Find where the given text appears and provide that cell's center as (X, Y) coordinate. 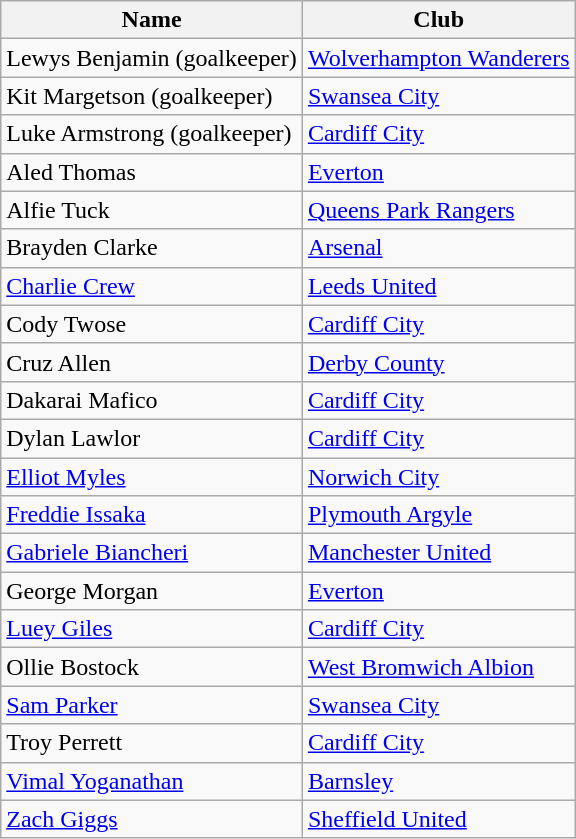
Arsenal (438, 248)
Zach Giggs (152, 819)
Alfie Tuck (152, 210)
Aled Thomas (152, 172)
West Bromwich Albion (438, 667)
Name (152, 20)
Luke Armstrong (goalkeeper) (152, 134)
Queens Park Rangers (438, 210)
Wolverhampton Wanderers (438, 58)
Club (438, 20)
Norwich City (438, 477)
Dakarai Mafico (152, 400)
Ollie Bostock (152, 667)
Leeds United (438, 286)
Freddie Issaka (152, 515)
Lewys Benjamin (goalkeeper) (152, 58)
Gabriele Biancheri (152, 553)
Elliot Myles (152, 477)
Vimal Yoganathan (152, 781)
Barnsley (438, 781)
Sheffield United (438, 819)
Dylan Lawlor (152, 438)
Kit Margetson (goalkeeper) (152, 96)
Sam Parker (152, 705)
Plymouth Argyle (438, 515)
Brayden Clarke (152, 248)
Derby County (438, 362)
Manchester United (438, 553)
Charlie Crew (152, 286)
Cruz Allen (152, 362)
Luey Giles (152, 629)
George Morgan (152, 591)
Troy Perrett (152, 743)
Cody Twose (152, 324)
